Detect which cell encompasses the target text, then output its [X, Y] center coordinate. 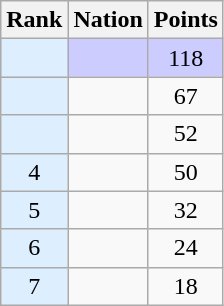
67 [186, 96]
Points [186, 20]
7 [34, 286]
5 [34, 210]
52 [186, 134]
18 [186, 286]
50 [186, 172]
6 [34, 248]
Nation [108, 20]
24 [186, 248]
118 [186, 58]
Rank [34, 20]
32 [186, 210]
4 [34, 172]
